Locate the cell with the specified text and output its [x, y] center coordinate. 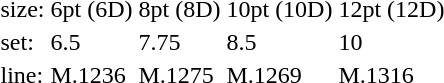
7.75 [180, 42]
6.5 [92, 42]
8.5 [280, 42]
